Output the [x, y] coordinate of the center of the cell containing the given text.  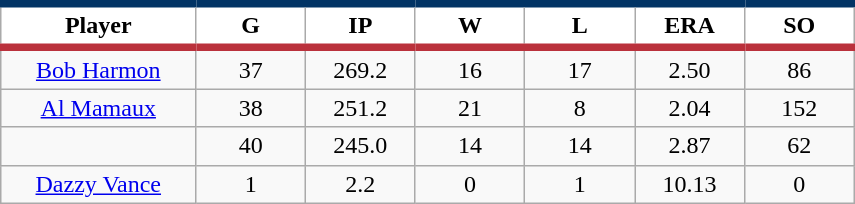
269.2 [361, 68]
17 [580, 68]
Bob Harmon [98, 68]
8 [580, 108]
10.13 [690, 184]
ERA [690, 26]
G [251, 26]
245.0 [361, 146]
SO [799, 26]
2.50 [690, 68]
Al Mamaux [98, 108]
2.04 [690, 108]
L [580, 26]
40 [251, 146]
2.87 [690, 146]
Dazzy Vance [98, 184]
IP [361, 26]
152 [799, 108]
62 [799, 146]
38 [251, 108]
21 [470, 108]
86 [799, 68]
37 [251, 68]
Player [98, 26]
251.2 [361, 108]
16 [470, 68]
2.2 [361, 184]
W [470, 26]
